Output the [x, y] coordinate of the center of the cell containing the given text.  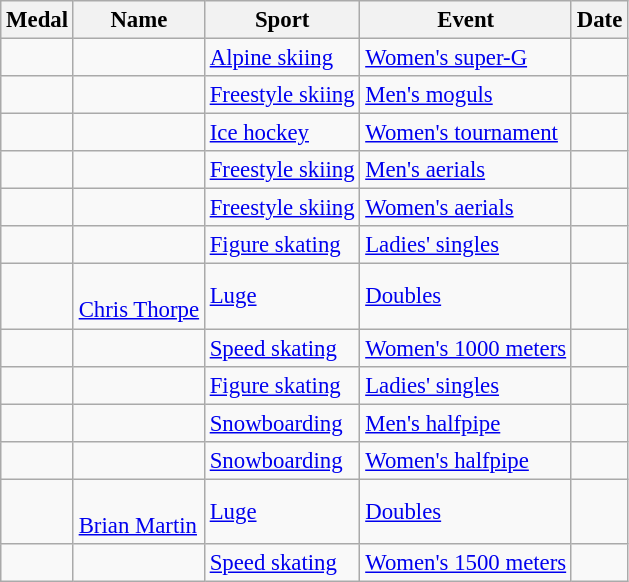
Men's moguls [466, 95]
Medal [38, 20]
Sport [282, 20]
Men's halfpipe [466, 423]
Alpine skiing [282, 58]
Women's aerials [466, 208]
Men's aerials [466, 170]
Name [138, 20]
Chris Thorpe [138, 296]
Ice hockey [282, 133]
Women's tournament [466, 133]
Event [466, 20]
Women's super-G [466, 58]
Women's 1500 meters [466, 563]
Women's halfpipe [466, 460]
Women's 1000 meters [466, 348]
Date [599, 20]
Brian Martin [138, 512]
